Capture the cell that displays the provided text and extract its [X, Y] central coordinate. 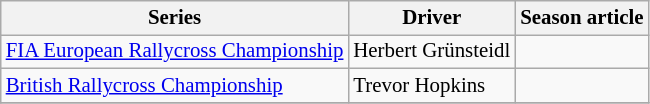
FIA European Rallycross Championship [175, 51]
Driver [432, 18]
Trevor Hopkins [432, 85]
Herbert Grünsteidl [432, 51]
Season article [582, 18]
British Rallycross Championship [175, 85]
Series [175, 18]
